For the text-containing cell, return its midpoint in [X, Y] coordinate format. 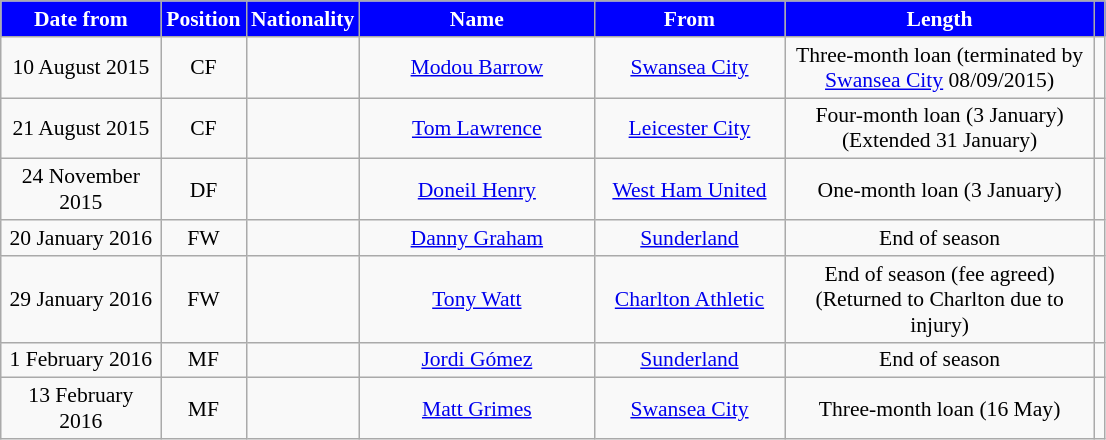
Matt Grimes [476, 408]
Jordi Gómez [476, 360]
Three-month loan (16 May) [940, 408]
Length [940, 19]
29 January 2016 [81, 300]
From [689, 19]
Nationality [302, 19]
Name [476, 19]
Position [204, 19]
End of season (fee agreed)(Returned to Charlton due to injury) [940, 300]
20 January 2016 [81, 238]
Four-month loan (3 January) (Extended 31 January) [940, 128]
21 August 2015 [81, 128]
One-month loan (3 January) [940, 190]
Charlton Athletic [689, 300]
Doneil Henry [476, 190]
Modou Barrow [476, 68]
Leicester City [689, 128]
Tom Lawrence [476, 128]
West Ham United [689, 190]
13 February 2016 [81, 408]
Three-month loan (terminated by Swansea City 08/09/2015) [940, 68]
Danny Graham [476, 238]
24 November 2015 [81, 190]
Date from [81, 19]
1 February 2016 [81, 360]
DF [204, 190]
10 August 2015 [81, 68]
Tony Watt [476, 300]
